Output the (x, y) coordinate of the center of the cell containing the given text.  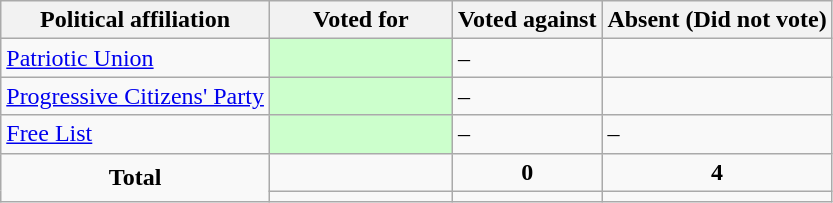
Voted against (527, 20)
Absent (Did not vote) (717, 20)
Patriotic Union (136, 58)
Political affiliation (136, 20)
Progressive Citizens' Party (136, 96)
0 (527, 172)
4 (717, 172)
Voted for (360, 20)
Free List (136, 134)
Total (136, 178)
